Determine the (x, y) coordinate at the center of the cell enclosing the given text.  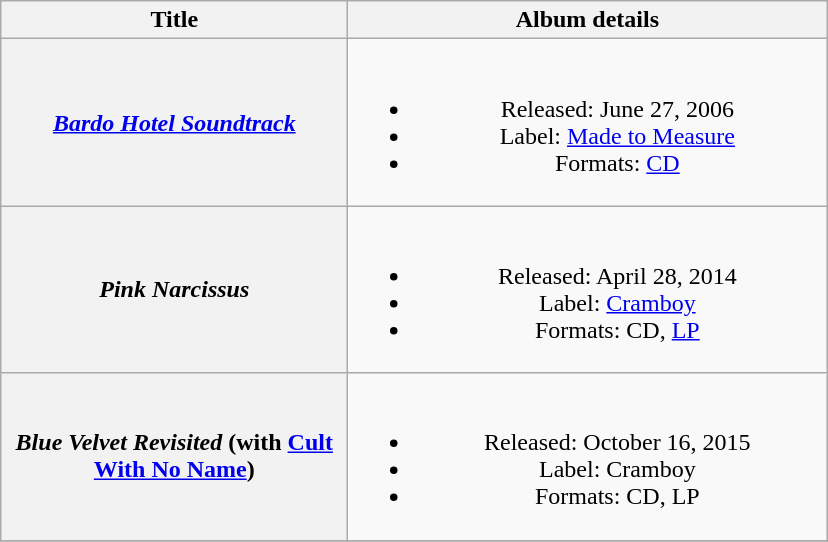
Blue Velvet Revisited (with Cult With No Name) (174, 456)
Released: June 27, 2006Label: Made to MeasureFormats: CD (588, 122)
Pink Narcissus (174, 290)
Released: October 16, 2015Label: CramboyFormats: CD, LP (588, 456)
Released: April 28, 2014Label: CramboyFormats: CD, LP (588, 290)
Title (174, 20)
Bardo Hotel Soundtrack (174, 122)
Album details (588, 20)
